Search for the cell housing the specified text and yield its (x, y) center coordinate. 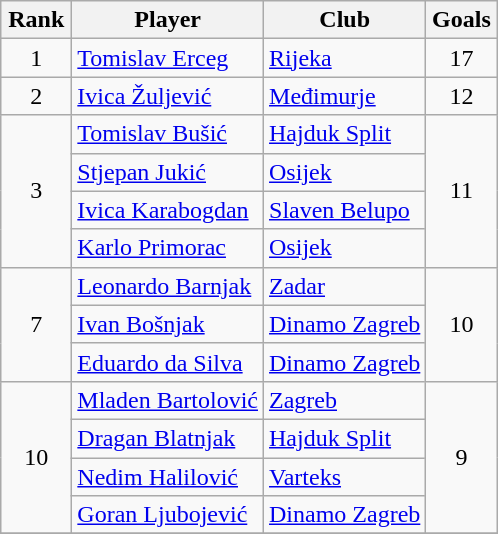
9 (462, 457)
Zagreb (345, 400)
Tomislav Bušić (168, 134)
Slaven Belupo (345, 210)
3 (36, 191)
1 (36, 58)
7 (36, 324)
12 (462, 96)
Stjepan Jukić (168, 172)
Varteks (345, 477)
Club (345, 20)
Mladen Bartolović (168, 400)
11 (462, 191)
Player (168, 20)
Karlo Primorac (168, 248)
Goran Ljubojević (168, 515)
Leonardo Barnjak (168, 286)
Rijeka (345, 58)
Zadar (345, 286)
17 (462, 58)
Ivan Bošnjak (168, 324)
Goals (462, 20)
Eduardo da Silva (168, 362)
Ivica Žuljević (168, 96)
Rank (36, 20)
Međimurje (345, 96)
Ivica Karabogdan (168, 210)
Tomislav Erceg (168, 58)
2 (36, 96)
Nedim Halilović (168, 477)
Dragan Blatnjak (168, 438)
